Return the [x, y] coordinate for the center point of the cell that contains the specified text.  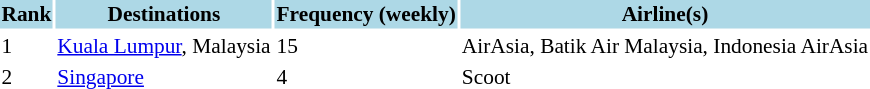
Kuala Lumpur, Malaysia [164, 46]
Destinations [164, 14]
Airline(s) [664, 14]
15 [366, 46]
1 [26, 46]
Frequency (weekly) [366, 14]
Rank [26, 14]
AirAsia, Batik Air Malaysia, Indonesia AirAsia [664, 46]
